From the cell containing the given text, extract its center point as [x, y] coordinate. 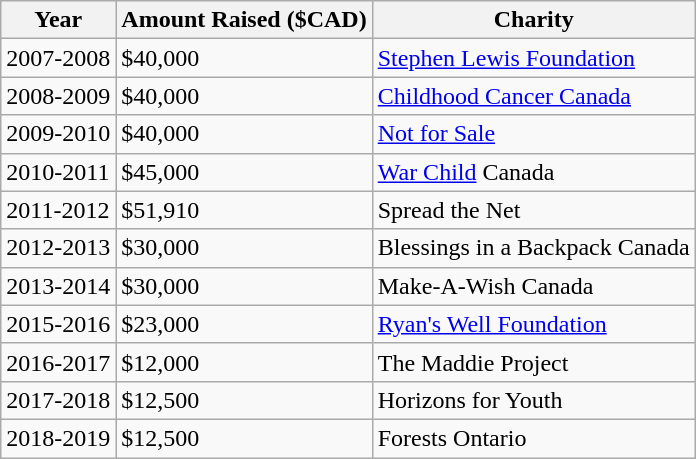
2017-2018 [58, 400]
Spread the Net [534, 210]
$45,000 [244, 172]
The Maddie Project [534, 362]
$12,000 [244, 362]
$51,910 [244, 210]
2012-2013 [58, 248]
Ryan's Well Foundation [534, 324]
2008-2009 [58, 96]
2013-2014 [58, 286]
Year [58, 20]
Charity [534, 20]
2018-2019 [58, 438]
Not for Sale [534, 134]
Childhood Cancer Canada [534, 96]
Amount Raised ($CAD) [244, 20]
2016-2017 [58, 362]
2009-2010 [58, 134]
2007-2008 [58, 58]
2011-2012 [58, 210]
2010-2011 [58, 172]
Forests Ontario [534, 438]
2015-2016 [58, 324]
Stephen Lewis Foundation [534, 58]
Blessings in a Backpack Canada [534, 248]
$23,000 [244, 324]
Horizons for Youth [534, 400]
War Child Canada [534, 172]
Make-A-Wish Canada [534, 286]
